Provide the (x, y) coordinate of the cell's center where the given text is located.  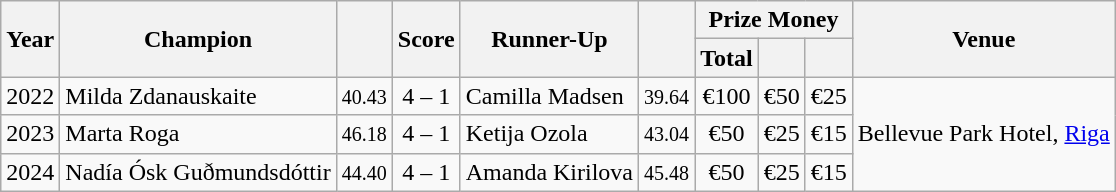
Champion (198, 39)
Total (727, 58)
Bellevue Park Hotel, Riga (984, 134)
40.43 (364, 96)
Prize Money (774, 20)
Milda Zdanauskaite (198, 96)
2023 (30, 134)
Camilla Madsen (549, 96)
Ketija Ozola (549, 134)
46.18 (364, 134)
Year (30, 39)
Venue (984, 39)
Marta Roga (198, 134)
Nadía Ósk Guðmundsdóttir (198, 172)
2024 (30, 172)
39.64 (667, 96)
44.40 (364, 172)
2022 (30, 96)
43.04 (667, 134)
Score (426, 39)
Amanda Kirilova (549, 172)
Runner-Up (549, 39)
€100 (727, 96)
45.48 (667, 172)
